Find where the given text appears and provide that cell's center as (x, y) coordinate. 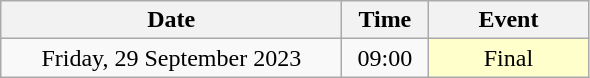
Final (508, 58)
Friday, 29 September 2023 (172, 58)
Event (508, 20)
Time (385, 20)
Date (172, 20)
09:00 (385, 58)
